Identify which cell holds the provided text, then report its [X, Y] central coordinate. 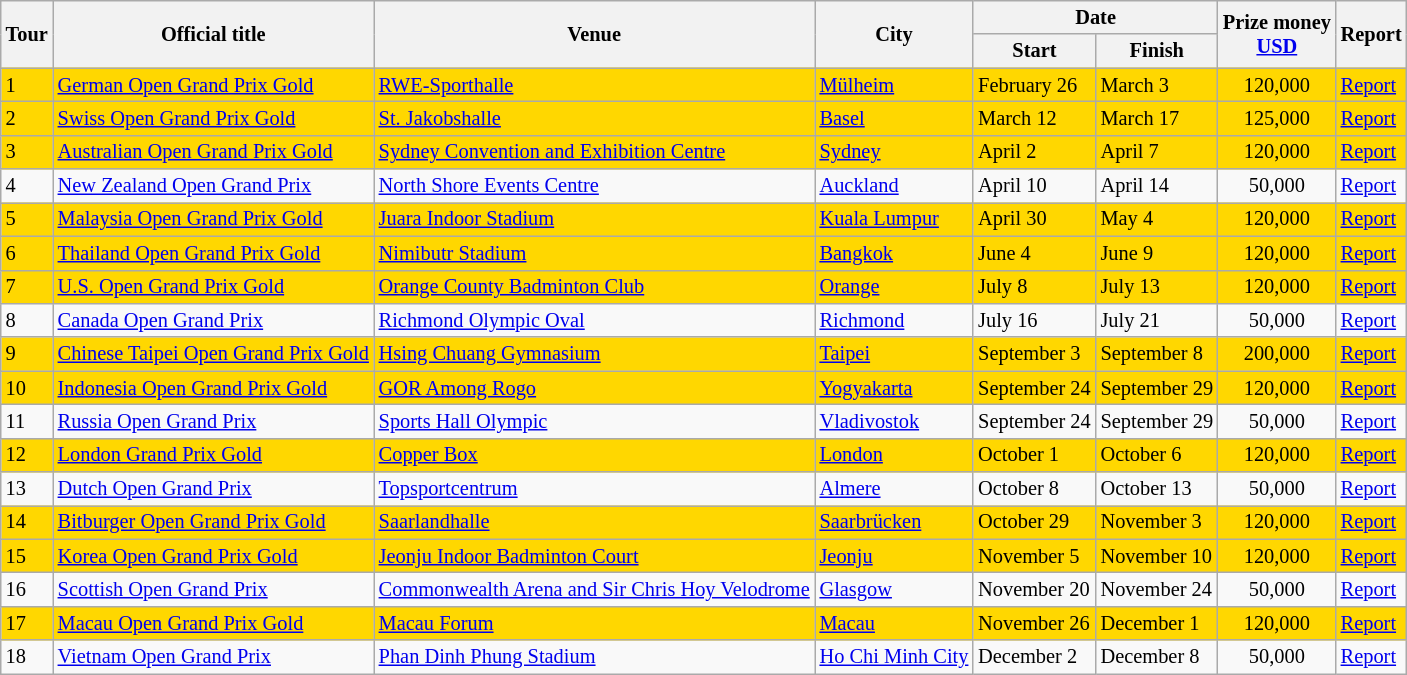
8 [27, 320]
London Grand Prix Gold [214, 455]
Almere [894, 489]
New Zealand Open Grand Prix [214, 186]
Orange County Badminton Club [594, 287]
Finish [1157, 51]
Saarlandhalle [594, 522]
Canada Open Grand Prix [214, 320]
Richmond [894, 320]
Yogyakarta [894, 388]
17 [27, 623]
July 16 [1034, 320]
Date [1096, 17]
Indonesia Open Grand Prix Gold [214, 388]
Mülheim [894, 85]
10 [27, 388]
Swiss Open Grand Prix Gold [214, 118]
Taipei [894, 354]
Official title [214, 34]
16 [27, 589]
December 1 [1157, 623]
London [894, 455]
Start [1034, 51]
Sydney Convention and Exhibition Centre [594, 152]
October 13 [1157, 489]
Copper Box [594, 455]
Bitburger Open Grand Prix Gold [214, 522]
June 4 [1034, 253]
Phan Dinh Phung Stadium [594, 657]
April 14 [1157, 186]
Bangkok [894, 253]
July 8 [1034, 287]
Glasgow [894, 589]
Macau [894, 623]
Venue [594, 34]
Macau Open Grand Prix Gold [214, 623]
Chinese Taipei Open Grand Prix Gold [214, 354]
Topsportcentrum [594, 489]
February 26 [1034, 85]
Basel [894, 118]
Jeonju [894, 556]
Orange [894, 287]
April 30 [1034, 219]
2 [27, 118]
April 2 [1034, 152]
City [894, 34]
14 [27, 522]
December 8 [1157, 657]
U.S. Open Grand Prix Gold [214, 287]
Dutch Open Grand Prix [214, 489]
July 13 [1157, 287]
November 24 [1157, 589]
Ho Chi Minh City [894, 657]
5 [27, 219]
September 3 [1034, 354]
Hsing Chuang Gymnasium [594, 354]
March 12 [1034, 118]
1 [27, 85]
Auckland [894, 186]
125,000 [1277, 118]
March 3 [1157, 85]
St. Jakobshalle [594, 118]
Juara Indoor Stadium [594, 219]
November 10 [1157, 556]
4 [27, 186]
October 8 [1034, 489]
Commonwealth Arena and Sir Chris Hoy Velodrome [594, 589]
October 6 [1157, 455]
12 [27, 455]
July 21 [1157, 320]
3 [27, 152]
December 2 [1034, 657]
Saarbrücken [894, 522]
Richmond Olympic Oval [594, 320]
Thailand Open Grand Prix Gold [214, 253]
Macau Forum [594, 623]
October 1 [1034, 455]
November 20 [1034, 589]
Russia Open Grand Prix [214, 421]
GOR Among Rogo [594, 388]
Sydney [894, 152]
11 [27, 421]
Vladivostok [894, 421]
7 [27, 287]
November 5 [1034, 556]
April 7 [1157, 152]
April 10 [1034, 186]
15 [27, 556]
Nimibutr Stadium [594, 253]
Kuala Lumpur [894, 219]
May 4 [1157, 219]
Jeonju Indoor Badminton Court [594, 556]
Korea Open Grand Prix Gold [214, 556]
Australian Open Grand Prix Gold [214, 152]
November 3 [1157, 522]
Tour [27, 34]
October 29 [1034, 522]
18 [27, 657]
North Shore Events Centre [594, 186]
Sports Hall Olympic [594, 421]
6 [27, 253]
German Open Grand Prix Gold [214, 85]
September 8 [1157, 354]
Prize money USD [1277, 34]
9 [27, 354]
June 9 [1157, 253]
November 26 [1034, 623]
Malaysia Open Grand Prix Gold [214, 219]
200,000 [1277, 354]
Vietnam Open Grand Prix [214, 657]
March 17 [1157, 118]
RWE-Sporthalle [594, 85]
Scottish Open Grand Prix [214, 589]
13 [27, 489]
